Pinpoint the cell where the given text exists, returning its (X, Y) midpoint coordinate. 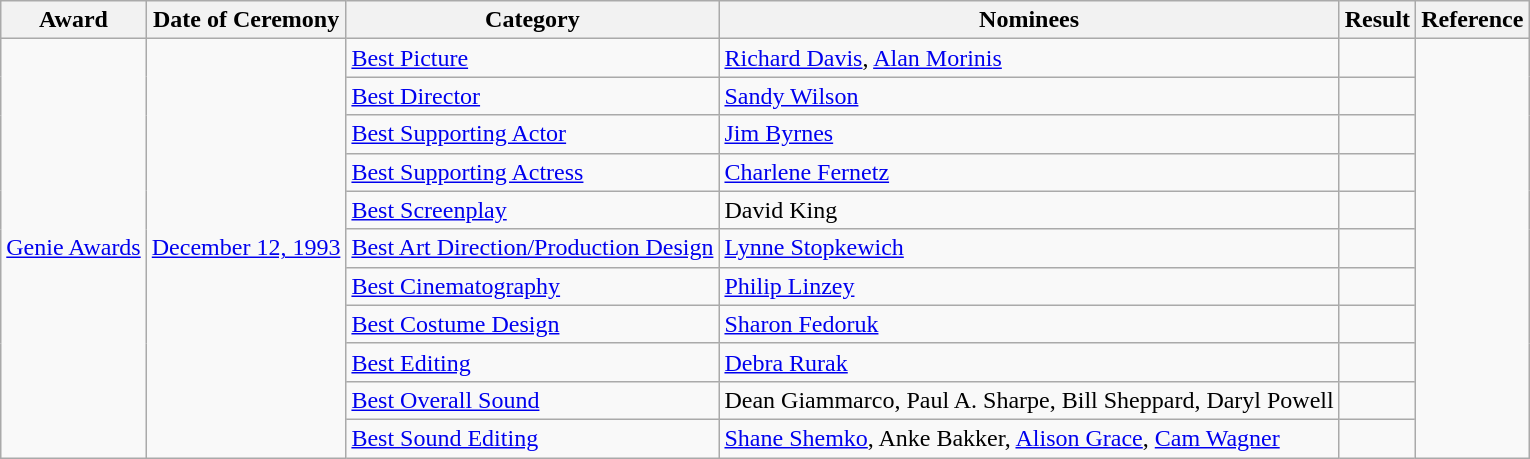
Philip Linzey (1029, 286)
Date of Ceremony (246, 20)
Richard Davis, Alan Morinis (1029, 58)
Sharon Fedoruk (1029, 324)
Result (1377, 20)
Jim Byrnes (1029, 134)
Best Sound Editing (532, 438)
Nominees (1029, 20)
Best Editing (532, 362)
Best Supporting Actress (532, 172)
David King (1029, 210)
Best Cinematography (532, 286)
Best Screenplay (532, 210)
Best Supporting Actor (532, 134)
Dean Giammarco, Paul A. Sharpe, Bill Sheppard, Daryl Powell (1029, 400)
Sandy Wilson (1029, 96)
Award (74, 20)
December 12, 1993 (246, 248)
Best Picture (532, 58)
Best Costume Design (532, 324)
Lynne Stopkewich (1029, 248)
Shane Shemko, Anke Bakker, Alison Grace, Cam Wagner (1029, 438)
Category (532, 20)
Charlene Fernetz (1029, 172)
Reference (1472, 20)
Debra Rurak (1029, 362)
Best Director (532, 96)
Genie Awards (74, 248)
Best Overall Sound (532, 400)
Best Art Direction/Production Design (532, 248)
